Detect which cell encompasses the target text, then output its (X, Y) center coordinate. 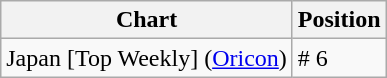
# 6 (339, 58)
Japan [Top Weekly] (Oricon) (147, 58)
Chart (147, 20)
Position (339, 20)
